Scan for the cell matching the given text and deliver its [x, y] coordinate at center. 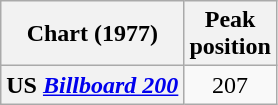
Peakposition [230, 34]
Chart (1977) [92, 34]
207 [230, 85]
US Billboard 200 [92, 85]
